Return the [X, Y] coordinate for the center point of the cell that contains the specified text.  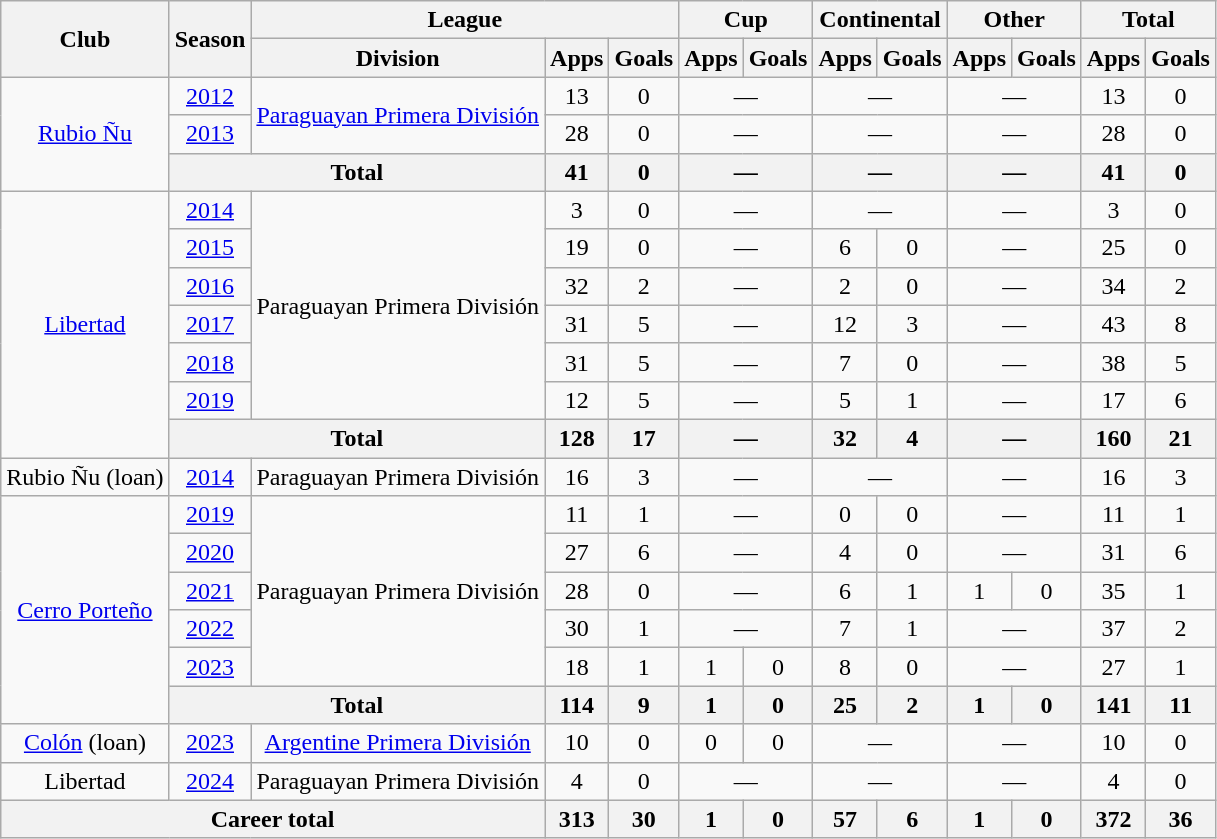
2020 [210, 553]
League [465, 20]
2022 [210, 629]
Club [85, 39]
18 [577, 667]
Other [1014, 20]
2015 [210, 248]
34 [1113, 286]
43 [1113, 324]
2016 [210, 286]
Division [398, 58]
Rubio Ñu (loan) [85, 477]
2013 [210, 134]
19 [577, 248]
Season [210, 39]
Cup [746, 20]
Career total [273, 819]
35 [1113, 591]
Argentine Primera División [398, 743]
2017 [210, 324]
114 [577, 705]
21 [1181, 438]
57 [845, 819]
160 [1113, 438]
36 [1181, 819]
372 [1113, 819]
Continental [880, 20]
Rubio Ñu [85, 134]
38 [1113, 362]
313 [577, 819]
128 [577, 438]
2018 [210, 362]
Cerro Porteño [85, 610]
Colón (loan) [85, 743]
2024 [210, 781]
2021 [210, 591]
9 [644, 705]
37 [1113, 629]
141 [1113, 705]
2012 [210, 96]
